Locate the cell with the specified text and output its [X, Y] center coordinate. 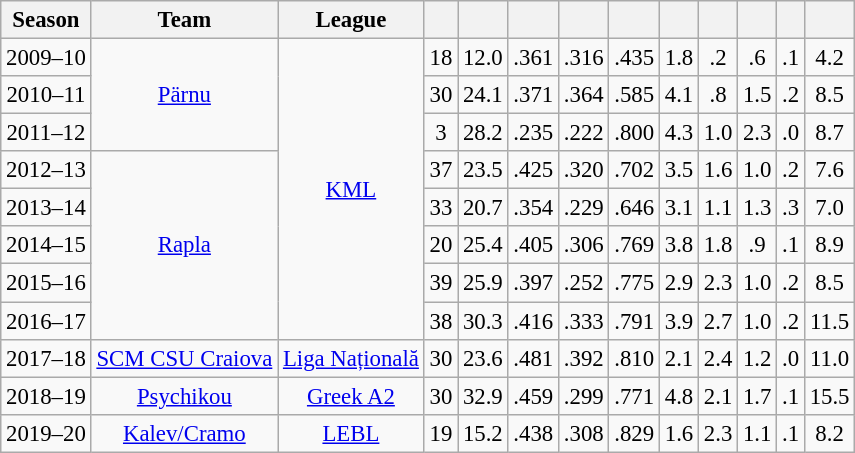
.361 [533, 58]
Psychikou [184, 396]
39 [440, 283]
7.6 [829, 170]
20.7 [483, 208]
.364 [584, 95]
15.2 [483, 433]
.229 [584, 208]
Kalev/Cramo [184, 433]
11.0 [829, 358]
2015–16 [46, 283]
.800 [634, 133]
.333 [584, 321]
2019–20 [46, 433]
Pärnu [184, 96]
2013–14 [46, 208]
SCM CSU Craiova [184, 358]
2014–15 [46, 245]
23.6 [483, 358]
.771 [634, 396]
LEBL [352, 433]
1.7 [758, 396]
.397 [533, 283]
.222 [584, 133]
.435 [634, 58]
4.2 [829, 58]
4.3 [678, 133]
2009–10 [46, 58]
4.1 [678, 95]
3.5 [678, 170]
33 [440, 208]
32.9 [483, 396]
.702 [634, 170]
3.1 [678, 208]
2011–12 [46, 133]
.646 [634, 208]
3 [440, 133]
.810 [634, 358]
19 [440, 433]
1.5 [758, 95]
.769 [634, 245]
Rapla [184, 245]
.775 [634, 283]
2.7 [718, 321]
.459 [533, 396]
.438 [533, 433]
12.0 [483, 58]
.791 [634, 321]
15.5 [829, 396]
2017–18 [46, 358]
8.7 [829, 133]
2.4 [718, 358]
2012–13 [46, 170]
Team [184, 20]
.481 [533, 358]
.252 [584, 283]
8.2 [829, 433]
28.2 [483, 133]
2016–17 [46, 321]
23.5 [483, 170]
.6 [758, 58]
4.8 [678, 396]
Season [46, 20]
38 [440, 321]
24.1 [483, 95]
.299 [584, 396]
2010–11 [46, 95]
.416 [533, 321]
.316 [584, 58]
1.3 [758, 208]
3.9 [678, 321]
7.0 [829, 208]
25.9 [483, 283]
.9 [758, 245]
.392 [584, 358]
.354 [533, 208]
KML [352, 190]
Liga Națională [352, 358]
Greek A2 [352, 396]
2.9 [678, 283]
3.8 [678, 245]
.3 [791, 208]
.8 [718, 95]
18 [440, 58]
.320 [584, 170]
25.4 [483, 245]
League [352, 20]
.829 [634, 433]
.585 [634, 95]
11.5 [829, 321]
.235 [533, 133]
.308 [584, 433]
20 [440, 245]
.306 [584, 245]
.371 [533, 95]
.405 [533, 245]
37 [440, 170]
2018–19 [46, 396]
8.9 [829, 245]
1.2 [758, 358]
30.3 [483, 321]
.425 [533, 170]
